Provide the [x, y] coordinate of the cell's center where the given text is located.  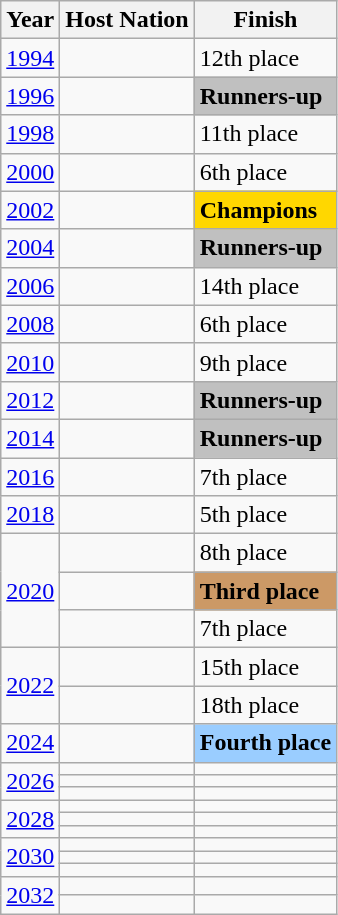
5th place [265, 515]
2010 [30, 362]
15th place [265, 667]
2030 [30, 857]
1994 [30, 58]
2028 [30, 819]
2026 [30, 781]
2004 [30, 248]
2022 [30, 686]
9th place [265, 362]
12th place [265, 58]
2032 [30, 895]
2018 [30, 515]
2002 [30, 210]
Host Nation [127, 20]
2012 [30, 400]
Champions [265, 210]
18th place [265, 705]
2024 [30, 743]
2006 [30, 286]
2008 [30, 324]
1998 [30, 134]
8th place [265, 553]
Year [30, 20]
14th place [265, 286]
2014 [30, 438]
Fourth place [265, 743]
2000 [30, 172]
2016 [30, 477]
1996 [30, 96]
11th place [265, 134]
Third place [265, 591]
Finish [265, 20]
2020 [30, 591]
